Return the [X, Y] coordinate for the center point of the cell that contains the specified text.  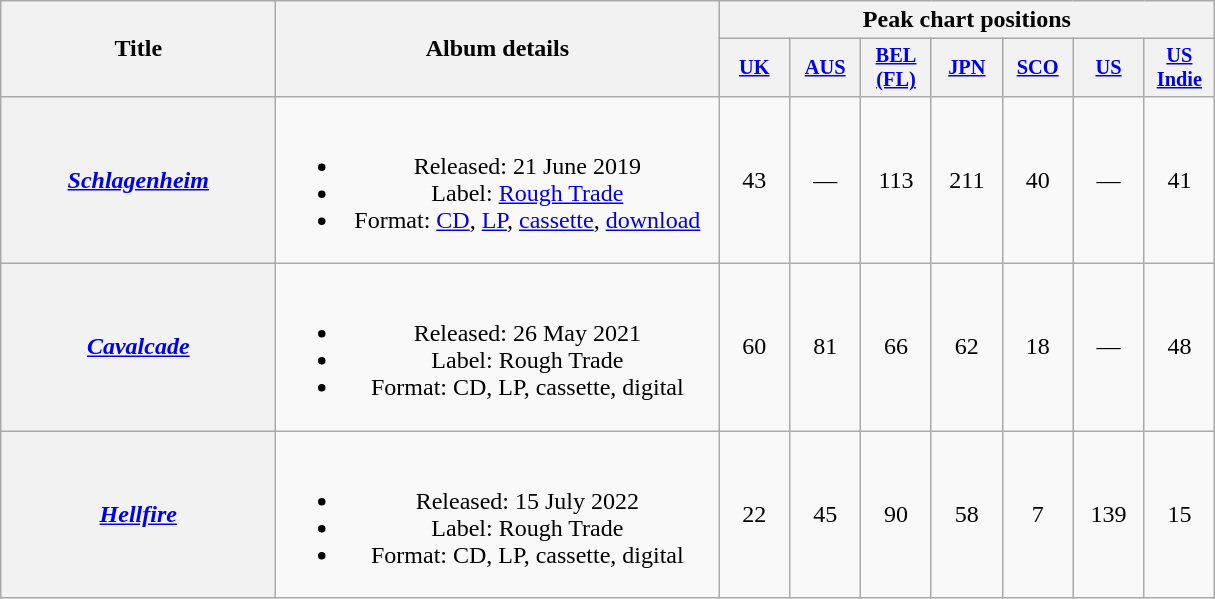
Cavalcade [138, 348]
22 [754, 514]
SCO [1038, 68]
48 [1180, 348]
81 [826, 348]
AUS [826, 68]
Released: 26 May 2021Label: Rough TradeFormat: CD, LP, cassette, digital [498, 348]
USIndie [1180, 68]
113 [896, 180]
15 [1180, 514]
Schlagenheim [138, 180]
66 [896, 348]
Title [138, 49]
US [1108, 68]
Released: 15 July 2022Label: Rough TradeFormat: CD, LP, cassette, digital [498, 514]
211 [966, 180]
7 [1038, 514]
41 [1180, 180]
62 [966, 348]
45 [826, 514]
139 [1108, 514]
60 [754, 348]
Peak chart positions [967, 20]
18 [1038, 348]
90 [896, 514]
40 [1038, 180]
58 [966, 514]
UK [754, 68]
BEL(FL) [896, 68]
Album details [498, 49]
JPN [966, 68]
43 [754, 180]
Released: 21 June 2019Label: Rough TradeFormat: CD, LP, cassette, download [498, 180]
Hellfire [138, 514]
